Find where the given text appears and provide that cell's center as [X, Y] coordinate. 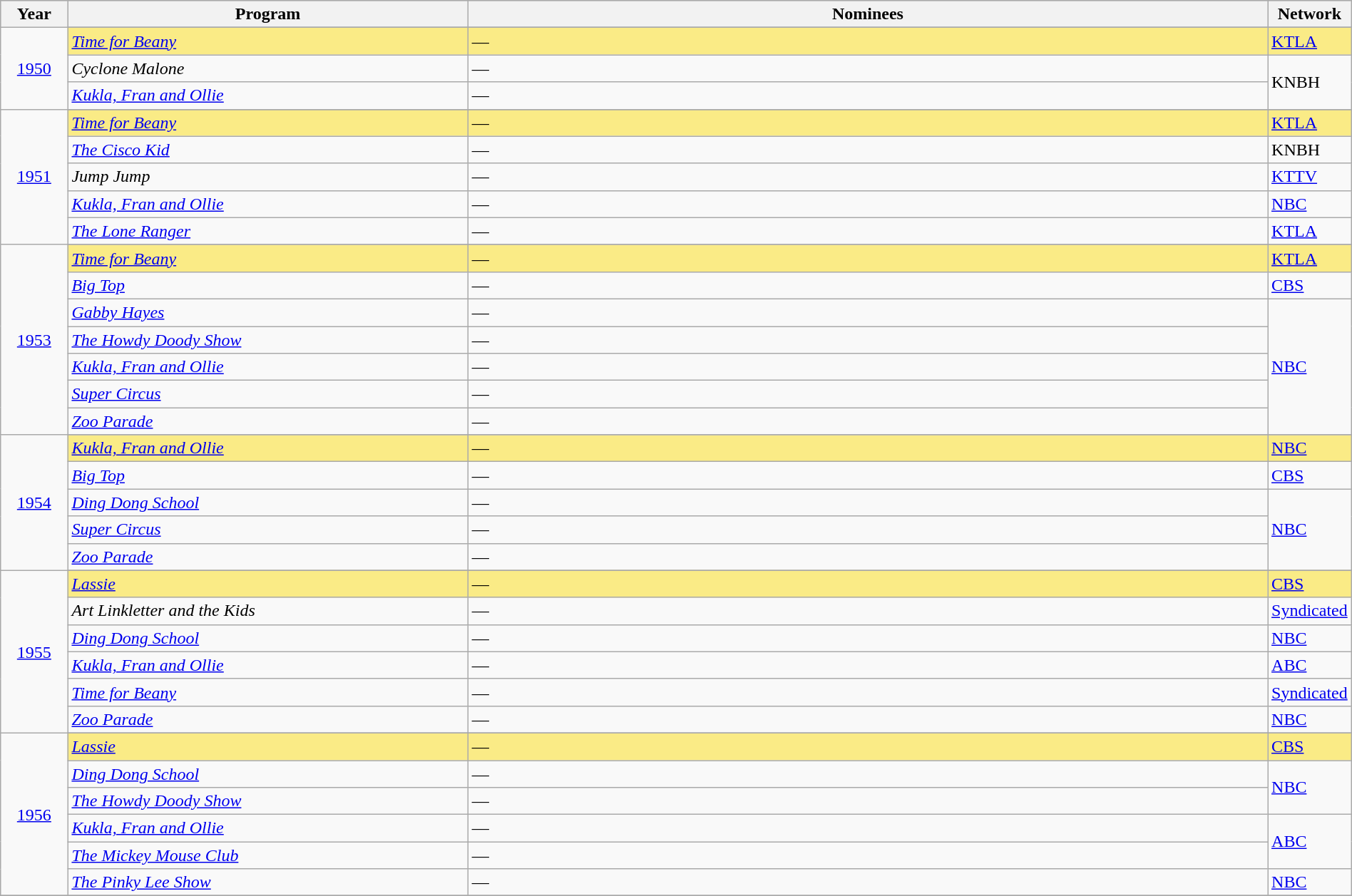
1956 [34, 814]
1951 [34, 177]
1950 [34, 68]
Network [1310, 14]
1955 [34, 652]
KTTV [1310, 177]
The Pinky Lee Show [268, 882]
The Lone Ranger [268, 231]
Gabby Hayes [268, 312]
Program [268, 14]
1953 [34, 339]
1954 [34, 503]
The Mickey Mouse Club [268, 855]
The Cisco Kid [268, 150]
Year [34, 14]
Jump Jump [268, 177]
Cyclone Malone [268, 68]
Nominees [867, 14]
Art Linkletter and the Kids [268, 611]
